Return (x, y) of the center of cell containing provided text 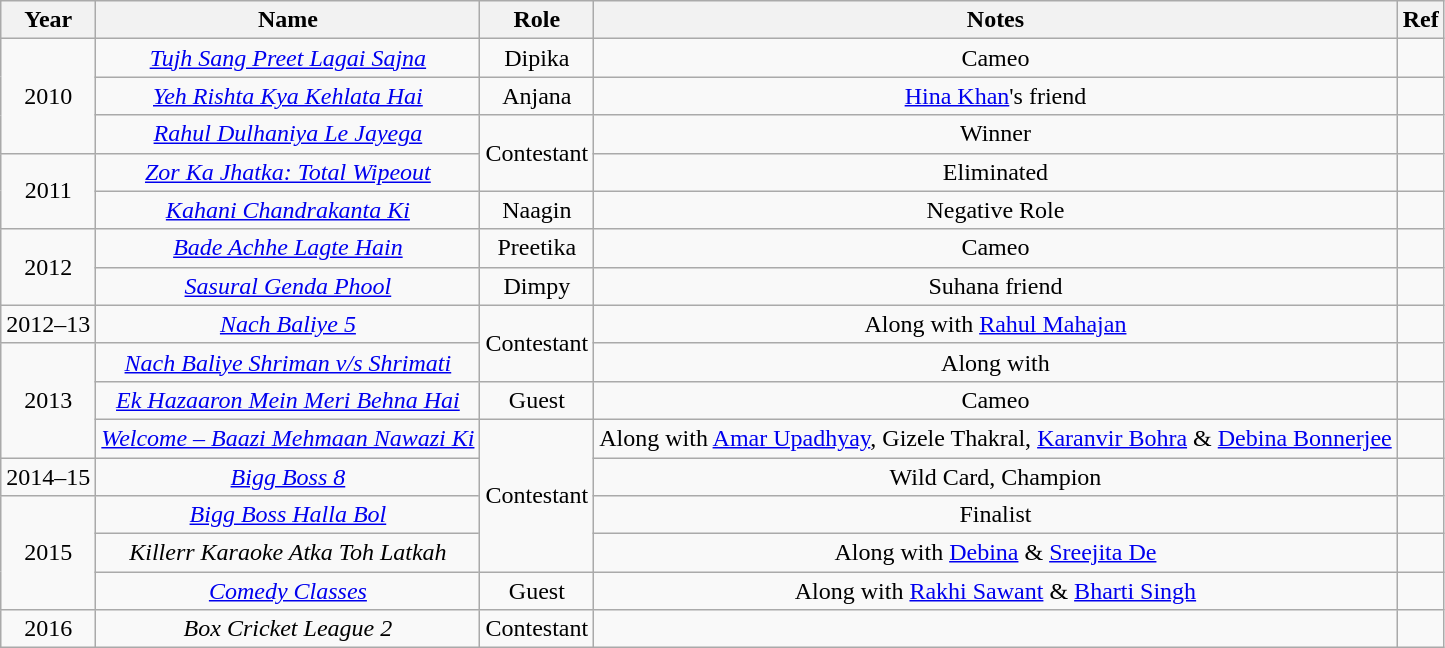
Ref (1420, 20)
Rahul Dulhaniya Le Jayega (288, 134)
Year (48, 20)
Killerr Karaoke Atka Toh Latkah (288, 553)
Along with Debina & Sreejita De (996, 553)
Nach Baliye Shriman v/s Shrimati (288, 362)
Bade Achhe Lagte Hain (288, 248)
2010 (48, 96)
Dimpy (537, 286)
Kahani Chandrakanta Ki (288, 210)
Dipika (537, 58)
Eliminated (996, 172)
Role (537, 20)
Welcome – Baazi Mehmaan Nawazi Ki (288, 438)
Zor Ka Jhatka: Total Wipeout (288, 172)
Name (288, 20)
Along with Rakhi Sawant & Bharti Singh (996, 591)
Finalist (996, 515)
Along with (996, 362)
Notes (996, 20)
Suhana friend (996, 286)
Negative Role (996, 210)
Box Cricket League 2 (288, 629)
Winner (996, 134)
Bigg Boss Halla Bol (288, 515)
Bigg Boss 8 (288, 477)
2015 (48, 553)
2016 (48, 629)
Wild Card, Champion (996, 477)
Yeh Rishta Kya Kehlata Hai (288, 96)
Nach Baliye 5 (288, 324)
Preetika (537, 248)
Anjana (537, 96)
Along with Rahul Mahajan (996, 324)
2011 (48, 191)
2012–13 (48, 324)
2012 (48, 267)
Sasural Genda Phool (288, 286)
2014–15 (48, 477)
2013 (48, 400)
Hina Khan's friend (996, 96)
Ek Hazaaron Mein Meri Behna Hai (288, 400)
Tujh Sang Preet Lagai Sajna (288, 58)
Naagin (537, 210)
Comedy Classes (288, 591)
Along with Amar Upadhyay, Gizele Thakral, Karanvir Bohra & Debina Bonnerjee (996, 438)
